Extract the [X, Y] coordinate from the center of the cell holding the provided text.  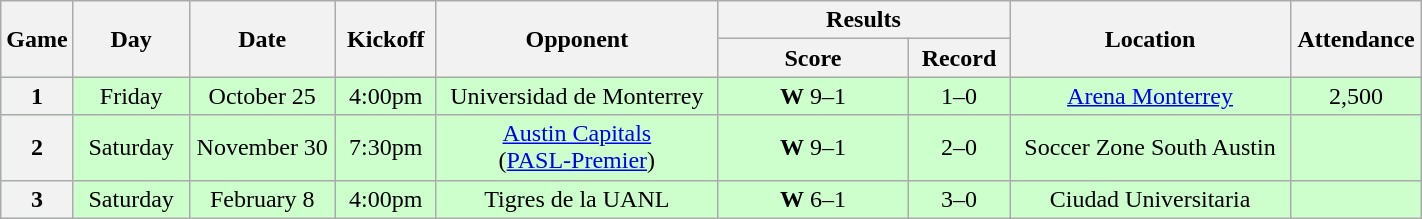
W 6–1 [812, 199]
Results [863, 20]
7:30pm [386, 148]
Attendance [1356, 39]
Friday [131, 96]
February 8 [262, 199]
Kickoff [386, 39]
2–0 [958, 148]
2,500 [1356, 96]
Soccer Zone South Austin [1150, 148]
November 30 [262, 148]
Arena Monterrey [1150, 96]
Location [1150, 39]
3 [37, 199]
Universidad de Monterrey [576, 96]
October 25 [262, 96]
Austin Capitals(PASL-Premier) [576, 148]
Score [812, 58]
Opponent [576, 39]
1–0 [958, 96]
Date [262, 39]
Game [37, 39]
Record [958, 58]
Ciudad Universitaria [1150, 199]
1 [37, 96]
Day [131, 39]
Tigres de la UANL [576, 199]
2 [37, 148]
3–0 [958, 199]
